Identify which cell holds the provided text, then report its [X, Y] central coordinate. 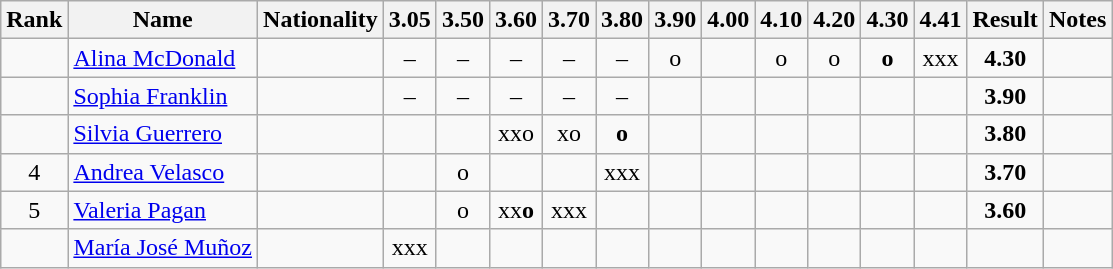
Alina McDonald [163, 58]
3.05 [410, 20]
4.10 [782, 20]
Rank [34, 20]
4.20 [834, 20]
xo [568, 134]
4.00 [728, 20]
Nationality [321, 20]
Andrea Velasco [163, 172]
María José Muñoz [163, 248]
Sophia Franklin [163, 96]
Result [1005, 20]
5 [34, 210]
Name [163, 20]
4 [34, 172]
Notes [1077, 20]
Valeria Pagan [163, 210]
4.41 [940, 20]
Silvia Guerrero [163, 134]
3.50 [462, 20]
